Return the [x, y] coordinate for the center point of the cell that contains the specified text.  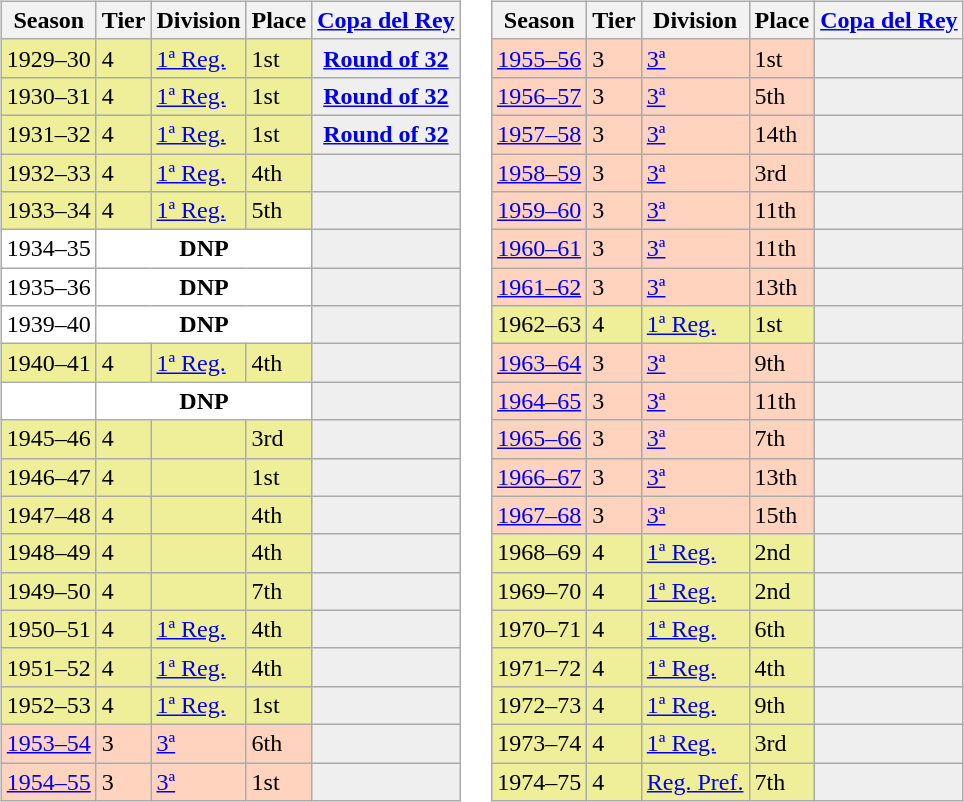
1969–70 [540, 591]
1967–68 [540, 515]
1929–30 [48, 58]
1964–65 [540, 401]
1931–32 [48, 134]
1933–34 [48, 211]
1940–41 [48, 363]
1960–61 [540, 249]
1932–33 [48, 173]
1947–48 [48, 515]
1965–66 [540, 439]
1948–49 [48, 553]
1966–67 [540, 477]
1958–59 [540, 173]
1946–47 [48, 477]
1959–60 [540, 211]
1952–53 [48, 705]
1961–62 [540, 287]
1934–35 [48, 249]
14th [782, 134]
1974–75 [540, 781]
15th [782, 515]
1939–40 [48, 325]
1973–74 [540, 743]
1972–73 [540, 705]
1935–36 [48, 287]
1930–31 [48, 96]
Reg. Pref. [695, 781]
1949–50 [48, 591]
1956–57 [540, 96]
1968–69 [540, 553]
1951–52 [48, 667]
1950–51 [48, 629]
1971–72 [540, 667]
1945–46 [48, 439]
1963–64 [540, 363]
1955–56 [540, 58]
1954–55 [48, 781]
1962–63 [540, 325]
1970–71 [540, 629]
1953–54 [48, 743]
1957–58 [540, 134]
